Pinpoint the cell where the given text exists, returning its (X, Y) midpoint coordinate. 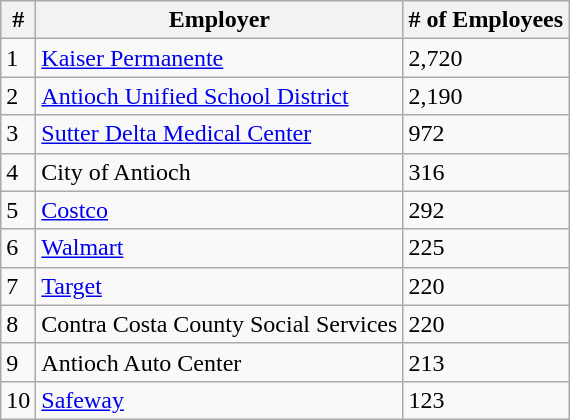
9 (18, 362)
2 (18, 96)
2,720 (486, 58)
10 (18, 400)
5 (18, 210)
4 (18, 172)
Antioch Auto Center (220, 362)
8 (18, 324)
3 (18, 134)
6 (18, 248)
Kaiser Permanente (220, 58)
1 (18, 58)
225 (486, 248)
Target (220, 286)
213 (486, 362)
Safeway (220, 400)
Costco (220, 210)
Antioch Unified School District (220, 96)
292 (486, 210)
Contra Costa County Social Services (220, 324)
City of Antioch (220, 172)
123 (486, 400)
# (18, 20)
2,190 (486, 96)
972 (486, 134)
# of Employees (486, 20)
Sutter Delta Medical Center (220, 134)
316 (486, 172)
Employer (220, 20)
7 (18, 286)
Walmart (220, 248)
